Determine the [X, Y] coordinate at the center of the cell enclosing the given text.  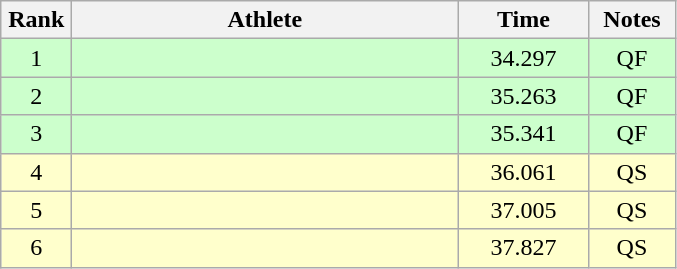
3 [36, 134]
Notes [632, 20]
34.297 [524, 58]
35.263 [524, 96]
Time [524, 20]
Athlete [265, 20]
4 [36, 172]
36.061 [524, 172]
37.005 [524, 210]
Rank [36, 20]
37.827 [524, 248]
6 [36, 248]
1 [36, 58]
2 [36, 96]
35.341 [524, 134]
5 [36, 210]
